For the text-containing cell, return its midpoint in (x, y) coordinate format. 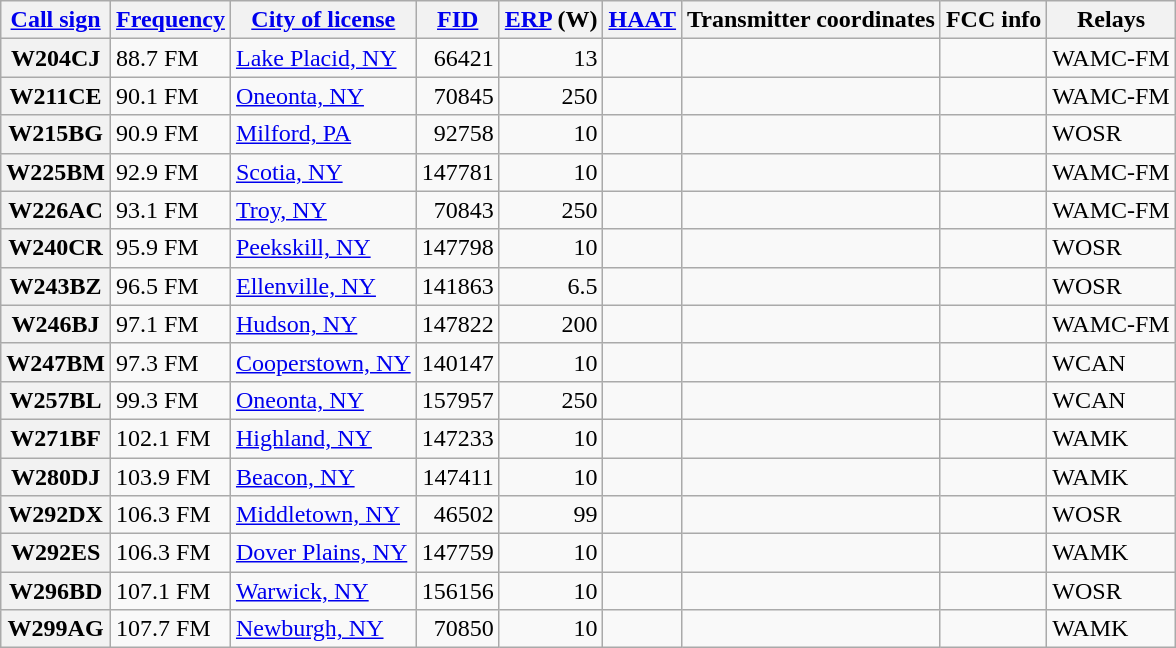
147822 (458, 324)
147759 (458, 553)
93.1 FM (170, 210)
96.5 FM (170, 286)
W299AG (56, 629)
107.7 FM (170, 629)
W271BF (56, 438)
W257BL (56, 400)
W225BM (56, 172)
FID (458, 20)
90.1 FM (170, 96)
46502 (458, 515)
157957 (458, 400)
Ellenville, NY (323, 286)
70843 (458, 210)
147411 (458, 477)
88.7 FM (170, 58)
W240CR (56, 248)
97.1 FM (170, 324)
70850 (458, 629)
Transmitter coordinates (812, 20)
FCC info (993, 20)
Peekskill, NY (323, 248)
W215BG (56, 134)
92758 (458, 134)
Highland, NY (323, 438)
W226AC (56, 210)
13 (551, 58)
Frequency (170, 20)
W280DJ (56, 477)
156156 (458, 591)
Cooperstown, NY (323, 362)
92.9 FM (170, 172)
Call sign (56, 20)
Troy, NY (323, 210)
ERP (W) (551, 20)
W296BD (56, 591)
Newburgh, NY (323, 629)
Relays (1111, 20)
City of license (323, 20)
W247BM (56, 362)
97.3 FM (170, 362)
W246BJ (56, 324)
90.9 FM (170, 134)
147233 (458, 438)
Lake Placid, NY (323, 58)
W292ES (56, 553)
Milford, PA (323, 134)
200 (551, 324)
147781 (458, 172)
Scotia, NY (323, 172)
141863 (458, 286)
W204CJ (56, 58)
107.1 FM (170, 591)
6.5 (551, 286)
99 (551, 515)
HAAT (642, 20)
103.9 FM (170, 477)
140147 (458, 362)
Hudson, NY (323, 324)
147798 (458, 248)
W211CE (56, 96)
W243BZ (56, 286)
95.9 FM (170, 248)
Dover Plains, NY (323, 553)
Beacon, NY (323, 477)
Warwick, NY (323, 591)
70845 (458, 96)
99.3 FM (170, 400)
66421 (458, 58)
102.1 FM (170, 438)
Middletown, NY (323, 515)
W292DX (56, 515)
